Extract the [x, y] coordinate from the center of the cell holding the provided text.  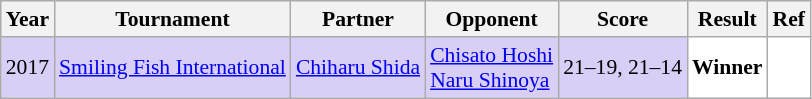
Opponent [492, 19]
Winner [728, 68]
Smiling Fish International [172, 68]
Score [622, 19]
2017 [28, 68]
Chisato Hoshi Naru Shinoya [492, 68]
Year [28, 19]
Ref [789, 19]
Chiharu Shida [358, 68]
Result [728, 19]
Partner [358, 19]
21–19, 21–14 [622, 68]
Tournament [172, 19]
